Provide the (x, y) coordinate of the cell's center where the given text is located.  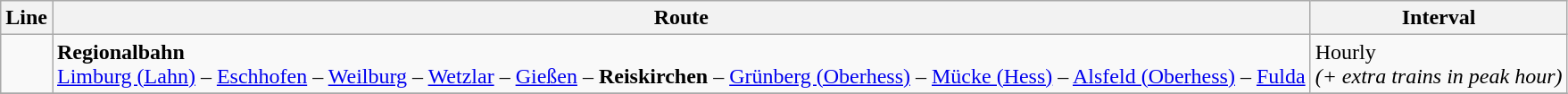
Interval (1439, 18)
RegionalbahnLimburg (Lahn) – Eschhofen – Weilburg – Wetzlar – Gießen – Reiskirchen – Grünberg (Oberhess) – Mücke (Hess) – Alsfeld (Oberhess) – Fulda (681, 64)
Line (27, 18)
Hourly (+ extra trains in peak hour) (1439, 64)
Route (681, 18)
